Scan for the cell matching the given text and deliver its (X, Y) coordinate at center. 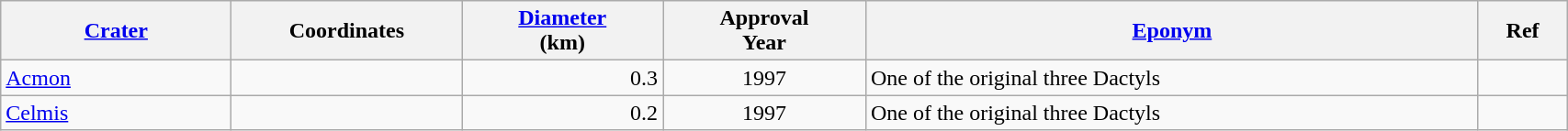
Coordinates (347, 31)
0.2 (562, 113)
Diameter(km) (562, 31)
ApprovalYear (764, 31)
Eponym (1172, 31)
0.3 (562, 78)
Crater (116, 31)
Celmis (116, 113)
Ref (1522, 31)
Acmon (116, 78)
